Scan for the cell matching the given text and deliver its [X, Y] coordinate at center. 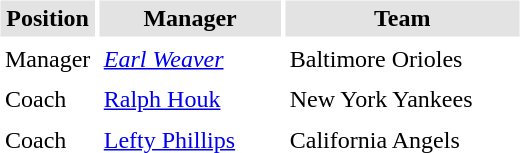
Earl Weaver [190, 59]
New York Yankees [402, 100]
Coach [47, 100]
Team [402, 18]
Baltimore Orioles [402, 59]
Position [47, 18]
Ralph Houk [190, 100]
